Detect which cell encompasses the target text, then output its (X, Y) center coordinate. 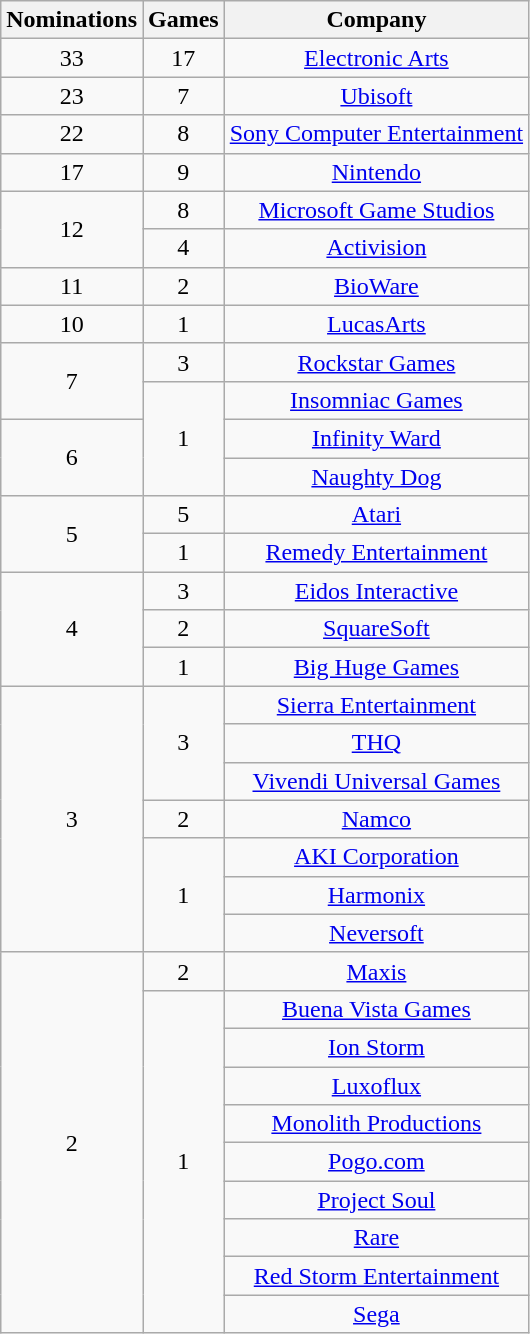
Big Huge Games (376, 667)
Activision (376, 248)
Namco (376, 819)
Ion Storm (376, 1047)
Insomniac Games (376, 400)
Project Soul (376, 1200)
Remedy Entertainment (376, 553)
Sierra Entertainment (376, 705)
Games (183, 20)
12 (72, 229)
Microsoft Game Studios (376, 210)
Rockstar Games (376, 362)
33 (72, 58)
Buena Vista Games (376, 1009)
Vivendi Universal Games (376, 781)
22 (72, 134)
Nominations (72, 20)
9 (183, 172)
Atari (376, 515)
Neversoft (376, 933)
THQ (376, 743)
Naughty Dog (376, 477)
AKI Corporation (376, 857)
23 (72, 96)
Maxis (376, 971)
6 (72, 457)
10 (72, 324)
Electronic Arts (376, 58)
Monolith Productions (376, 1124)
LucasArts (376, 324)
Eidos Interactive (376, 591)
Pogo.com (376, 1162)
Infinity Ward (376, 438)
Harmonix (376, 895)
Luxoflux (376, 1085)
Company (376, 20)
Ubisoft (376, 96)
Sony Computer Entertainment (376, 134)
Rare (376, 1238)
Red Storm Entertainment (376, 1276)
BioWare (376, 286)
Sega (376, 1314)
SquareSoft (376, 629)
Nintendo (376, 172)
11 (72, 286)
